Identify which cell holds the provided text, then report its (x, y) central coordinate. 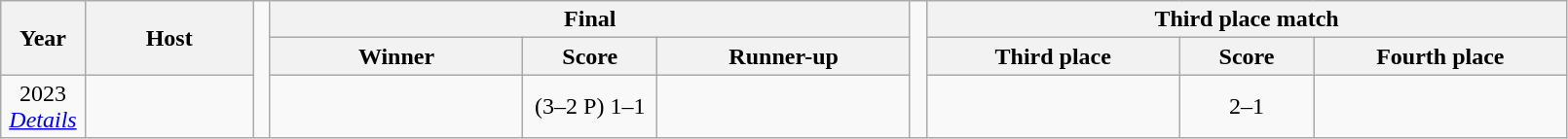
Winner (395, 56)
Runner-up (783, 56)
Year (43, 38)
Fourth place (1439, 56)
Host (169, 38)
Third place match (1247, 19)
2–1 (1247, 107)
2023Details (43, 107)
(3–2 P) 1–1 (590, 107)
Third place (1054, 56)
Final (590, 19)
